Detect which cell encompasses the target text, then output its (X, Y) center coordinate. 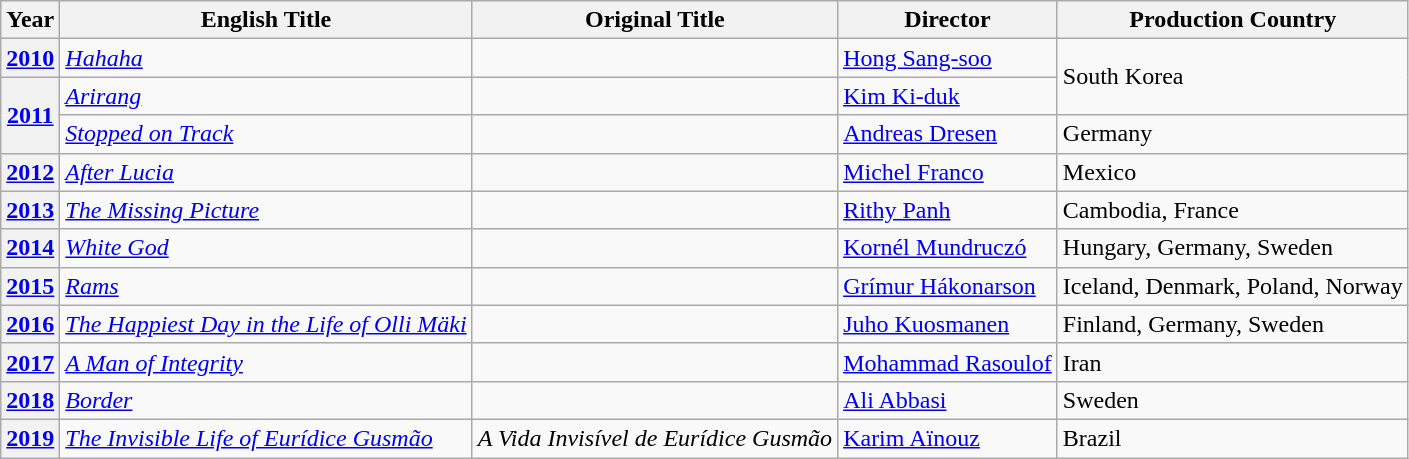
Mexico (1232, 172)
Arirang (266, 96)
Rams (266, 286)
Year (30, 20)
Rithy Panh (948, 210)
Iran (1232, 362)
Karim Aïnouz (948, 438)
The Happiest Day in the Life of Olli Mäki (266, 324)
Border (266, 400)
Stopped on Track (266, 134)
Juho Kuosmanen (948, 324)
Ali Abbasi (948, 400)
Finland, Germany, Sweden (1232, 324)
Hungary, Germany, Sweden (1232, 248)
2012 (30, 172)
Andreas Dresen (948, 134)
2014 (30, 248)
2018 (30, 400)
Grímur Hákonarson (948, 286)
After Lucia (266, 172)
2017 (30, 362)
Hong Sang-soo (948, 58)
Director (948, 20)
Kim Ki-duk (948, 96)
2016 (30, 324)
2015 (30, 286)
English Title (266, 20)
2013 (30, 210)
Mohammad Rasoulof (948, 362)
2011 (30, 115)
White God (266, 248)
A Man of Integrity (266, 362)
The Missing Picture (266, 210)
Iceland, Denmark, Poland, Norway (1232, 286)
Hahaha (266, 58)
A Vida Invisível de Eurídice Gusmão (654, 438)
Original Title (654, 20)
Germany (1232, 134)
South Korea (1232, 77)
Kornél Mundruczó (948, 248)
Sweden (1232, 400)
Michel Franco (948, 172)
2010 (30, 58)
Production Country (1232, 20)
The Invisible Life of Eurídice Gusmão (266, 438)
Cambodia, France (1232, 210)
2019 (30, 438)
Brazil (1232, 438)
